Detect which cell encompasses the target text, then output its (x, y) center coordinate. 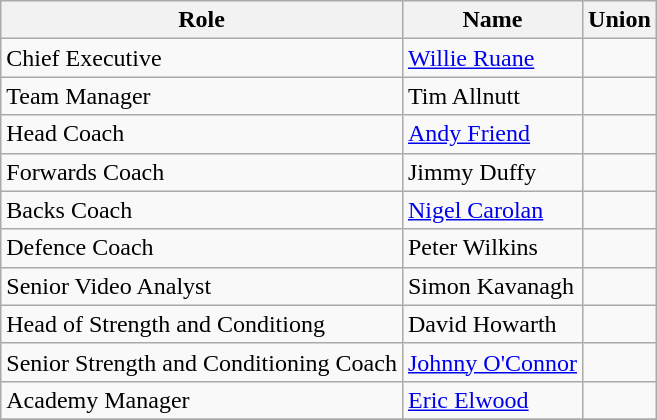
Simon Kavanagh (492, 286)
Role (202, 20)
Tim Allnutt (492, 96)
Forwards Coach (202, 172)
Johnny O'Connor (492, 362)
Willie Ruane (492, 58)
Senior Video Analyst (202, 286)
Eric Elwood (492, 400)
Peter Wilkins (492, 248)
David Howarth (492, 324)
Jimmy Duffy (492, 172)
Nigel Carolan (492, 210)
Senior Strength and Conditioning Coach (202, 362)
Team Manager (202, 96)
Head Coach (202, 134)
Union (620, 20)
Chief Executive (202, 58)
Andy Friend (492, 134)
Name (492, 20)
Backs Coach (202, 210)
Academy Manager (202, 400)
Head of Strength and Conditiong (202, 324)
Defence Coach (202, 248)
